Pinpoint the cell where the given text exists, returning its (x, y) midpoint coordinate. 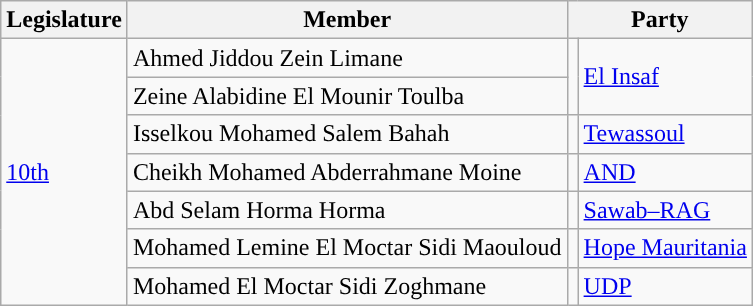
Cheikh Mohamed Abderrahmane Moine (347, 172)
10th (64, 172)
Mohamed Lemine El Moctar Sidi Maouloud (347, 248)
UDP (665, 286)
Isselkou Mohamed Salem Bahah (347, 134)
Sawab–RAG (665, 210)
AND (665, 172)
Member (347, 20)
Ahmed Jiddou Zein Limane (347, 58)
Mohamed El Moctar Sidi Zoghmane (347, 286)
Legislature (64, 20)
El Insaf (665, 77)
Party (660, 20)
Abd Selam Horma Horma (347, 210)
Tewassoul (665, 134)
Hope Mauritania (665, 248)
Zeine Alabidine El Mounir Toulba (347, 96)
